For the text-containing cell, return its midpoint in (x, y) coordinate format. 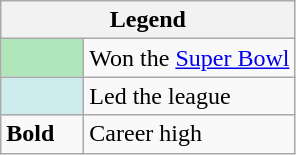
Legend (148, 20)
Won the Super Bowl (190, 58)
Bold (42, 134)
Led the league (190, 96)
Career high (190, 134)
